Output the (X, Y) coordinate of the center of the cell containing the given text.  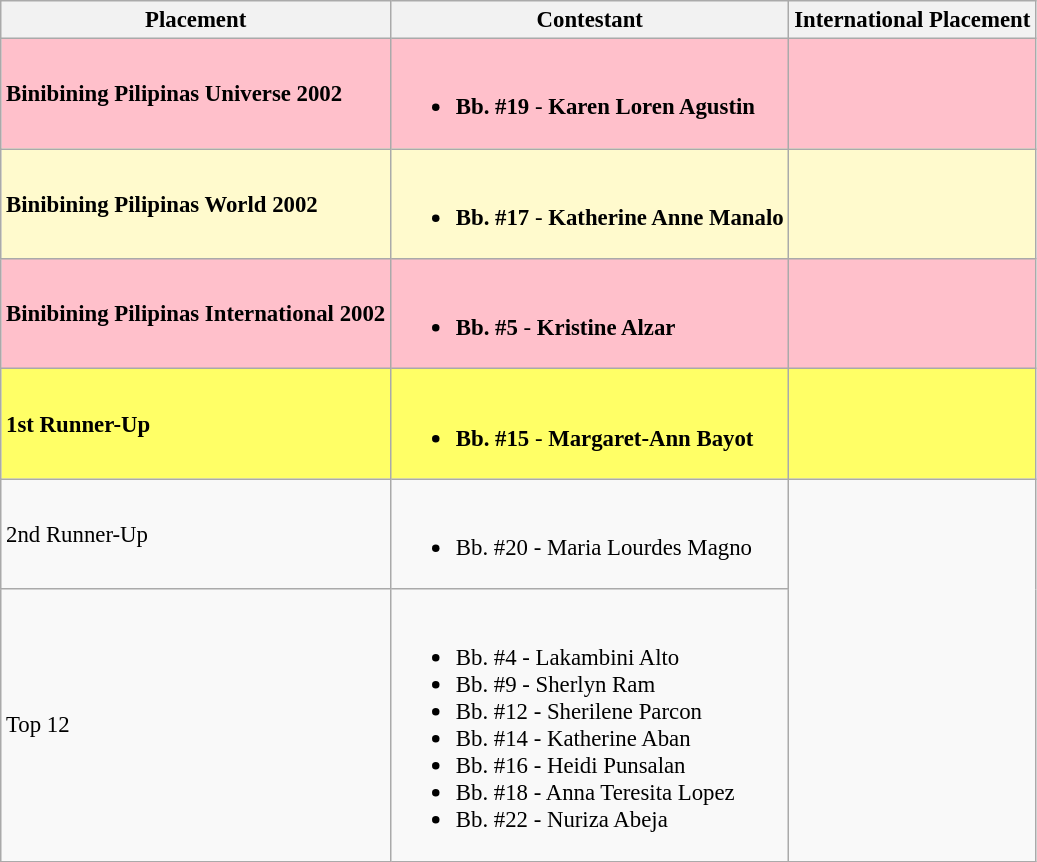
Placement (196, 20)
Bb. #19 - Karen Loren Agustin (590, 94)
Bb. #20 - Maria Lourdes Magno (590, 534)
Bb. #17 - Katherine Anne Manalo (590, 204)
Binibining Pilipinas International 2002 (196, 314)
Binibining Pilipinas Universe 2002 (196, 94)
Bb. #5 - Kristine Alzar (590, 314)
2nd Runner-Up (196, 534)
Bb. #15 - Margaret-Ann Bayot (590, 424)
Top 12 (196, 725)
1st Runner-Up (196, 424)
Binibining Pilipinas World 2002 (196, 204)
Contestant (590, 20)
International Placement (912, 20)
